Identify which cell holds the provided text, then report its [x, y] central coordinate. 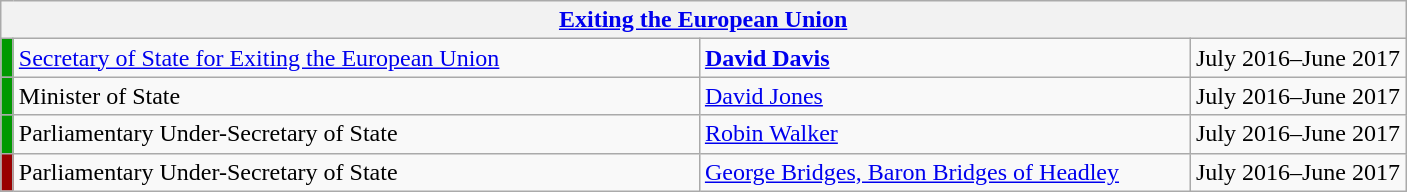
David Jones [944, 96]
George Bridges, Baron Bridges of Headley [944, 172]
Secretary of State for Exiting the European Union [356, 58]
Robin Walker [944, 134]
Exiting the European Union [704, 20]
Minister of State [356, 96]
David Davis [944, 58]
